Return [x, y] of the center of cell containing provided text 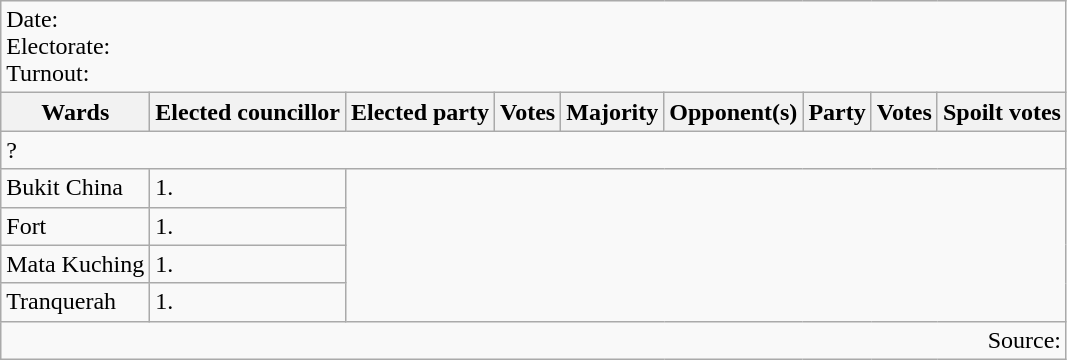
Elected councillor [248, 112]
Majority [612, 112]
Spoilt votes [1002, 112]
Fort [76, 226]
Tranquerah [76, 302]
Party [837, 112]
Opponent(s) [734, 112]
Source: [534, 340]
Date: Electorate: Turnout: [534, 47]
Elected party [420, 112]
Mata Kuching [76, 264]
Wards [76, 112]
? [534, 150]
Bukit China [76, 188]
